Identify which cell holds the provided text, then report its (x, y) central coordinate. 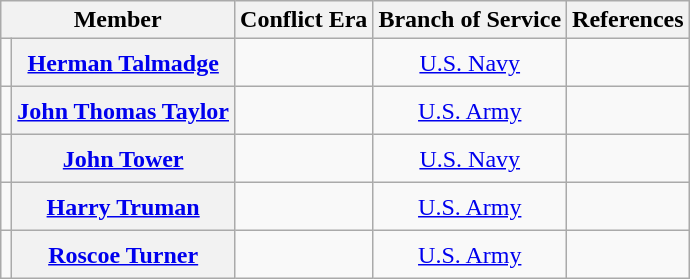
Harry Truman (124, 207)
John Thomas Taylor (124, 111)
Branch of Service (470, 20)
Herman Talmadge (124, 63)
John Tower (124, 159)
References (628, 20)
Conflict Era (304, 20)
Member (118, 20)
Roscoe Turner (124, 255)
